Identify which cell holds the provided text, then report its [X, Y] central coordinate. 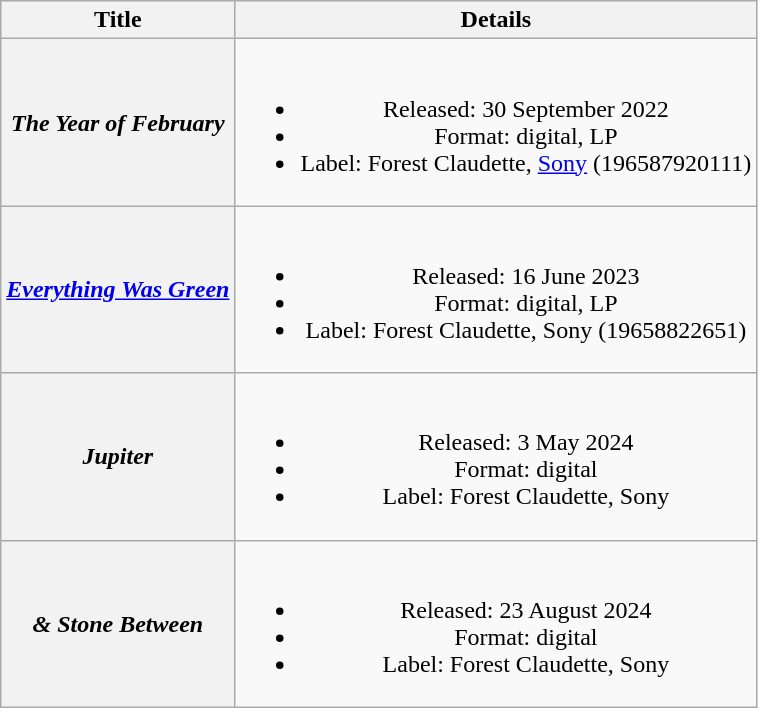
Released: 23 August 2024Format: digitalLabel: Forest Claudette, Sony [496, 624]
Details [496, 20]
Released: 3 May 2024Format: digitalLabel: Forest Claudette, Sony [496, 456]
Released: 30 September 2022Format: digital, LPLabel: Forest Claudette, Sony (196587920111) [496, 122]
Everything Was Green [118, 290]
Title [118, 20]
Jupiter [118, 456]
Released: 16 June 2023Format: digital, LPLabel: Forest Claudette, Sony (19658822651) [496, 290]
The Year of February [118, 122]
& Stone Between [118, 624]
